Pinpoint the cell where the given text exists, returning its [X, Y] midpoint coordinate. 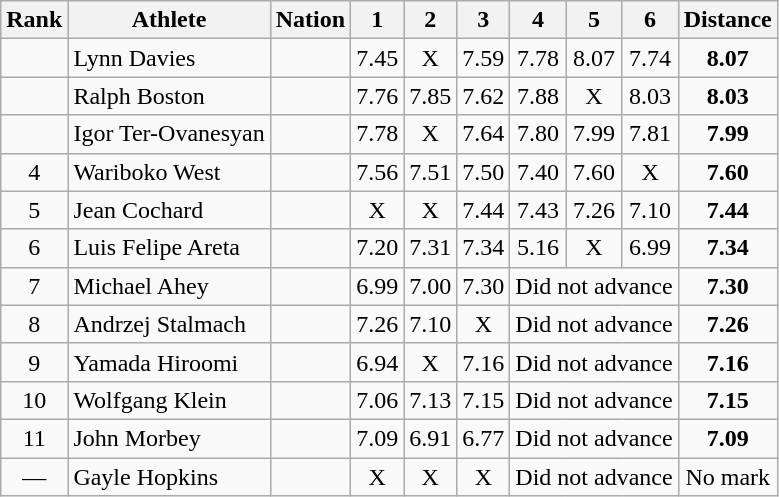
Wariboko West [169, 172]
7.59 [484, 58]
7.00 [430, 286]
Athlete [169, 20]
Lynn Davies [169, 58]
Rank [34, 20]
11 [34, 438]
7.76 [378, 96]
7.88 [538, 96]
7.85 [430, 96]
Jean Cochard [169, 210]
Ralph Boston [169, 96]
Wolfgang Klein [169, 400]
7.45 [378, 58]
7.62 [484, 96]
Andrzej Stalmach [169, 324]
7.74 [650, 58]
7.06 [378, 400]
9 [34, 362]
7.56 [378, 172]
10 [34, 400]
Gayle Hopkins [169, 477]
7.40 [538, 172]
7.50 [484, 172]
Igor Ter-Ovanesyan [169, 134]
8 [34, 324]
3 [484, 20]
Yamada Hiroomi [169, 362]
2 [430, 20]
7.80 [538, 134]
No mark [728, 477]
6.94 [378, 362]
7.81 [650, 134]
7.31 [430, 248]
Luis Felipe Areta [169, 248]
7.64 [484, 134]
7.51 [430, 172]
John Morbey [169, 438]
7.20 [378, 248]
5.16 [538, 248]
— [34, 477]
Distance [728, 20]
Nation [310, 20]
1 [378, 20]
7.43 [538, 210]
6.91 [430, 438]
Michael Ahey [169, 286]
7 [34, 286]
6.77 [484, 438]
7.13 [430, 400]
